Determine the (x, y) coordinate at the center of the cell enclosing the given text.  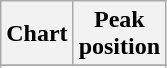
Peakposition (119, 34)
Chart (37, 34)
